For the text-containing cell, return its midpoint in [x, y] coordinate format. 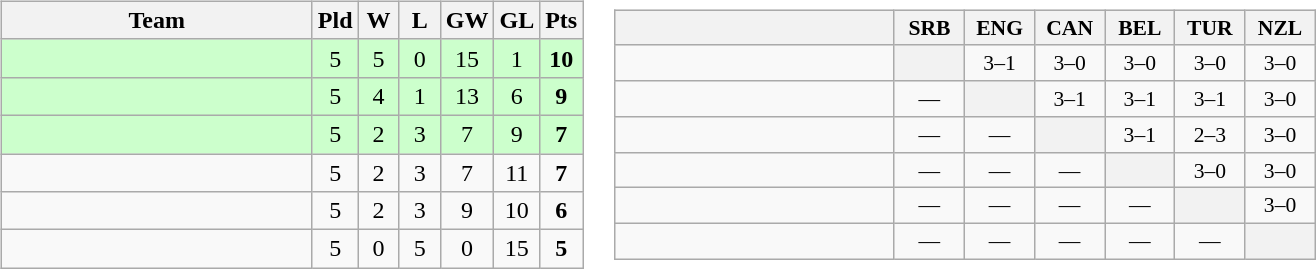
GW [467, 20]
ENG [999, 28]
11 [517, 173]
SRB [929, 28]
2–3 [1210, 135]
CAN [1070, 28]
L [420, 20]
13 [467, 96]
4 [378, 96]
GL [517, 20]
BEL [1140, 28]
NZL [1280, 28]
Pld [335, 20]
Team [156, 20]
Pts [562, 20]
W [378, 20]
TUR [1210, 28]
